Detect which cell encompasses the target text, then output its (X, Y) center coordinate. 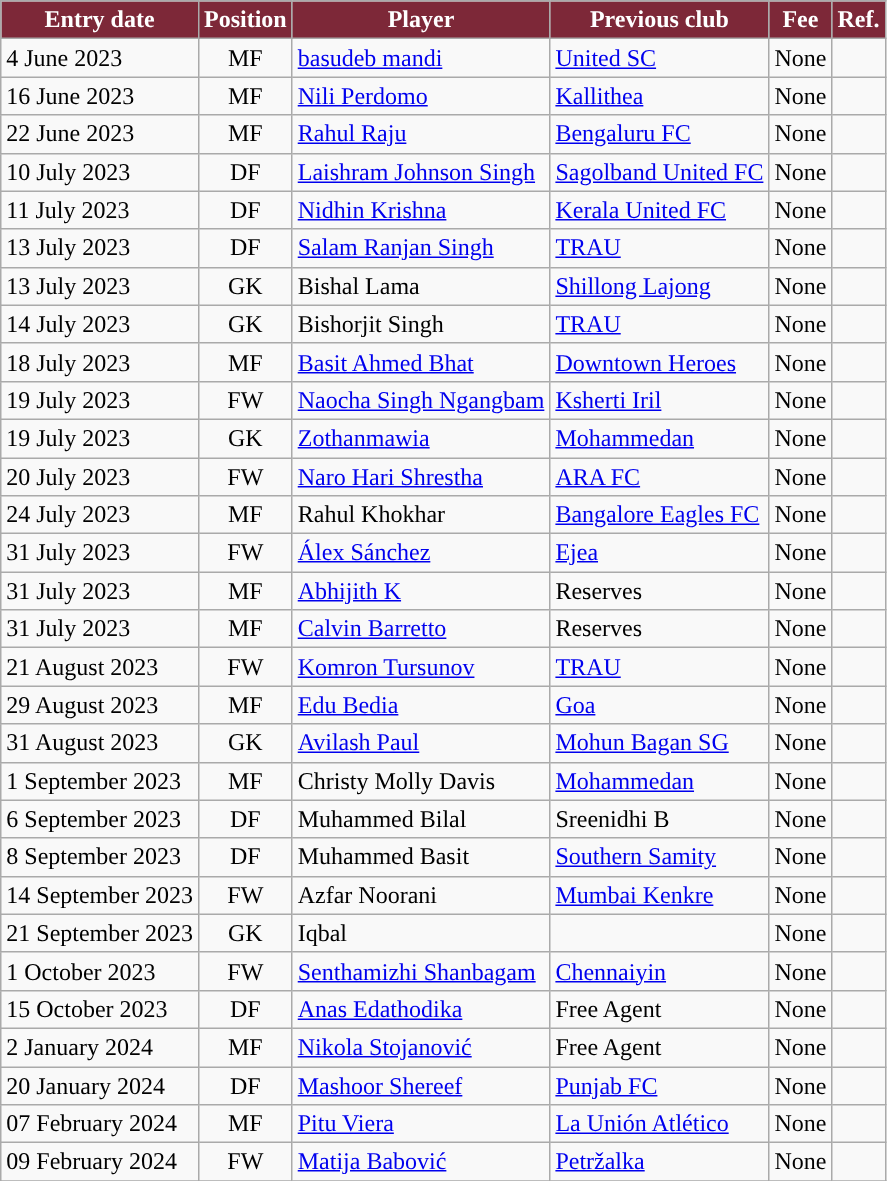
Mohun Bagan SG (660, 743)
ARA FC (660, 477)
20 January 2024 (100, 1085)
1 September 2023 (100, 781)
Zothanmawia (421, 438)
Nili Perdomo (421, 96)
Calvin Barretto (421, 629)
07 February 2024 (100, 1124)
basudeb mandi (421, 58)
Bishorjit Singh (421, 324)
18 July 2023 (100, 362)
Mumbai Kenkre (660, 895)
09 February 2024 (100, 1162)
24 July 2023 (100, 515)
1 October 2023 (100, 971)
Ejea (660, 553)
20 July 2023 (100, 477)
Previous club (660, 20)
Nikola Stojanović (421, 1047)
Southern Samity (660, 857)
Iqbal (421, 933)
Bengaluru FC (660, 134)
22 June 2023 (100, 134)
Anas Edathodika (421, 1009)
Azfar Noorani (421, 895)
Senthamizhi Shanbagam (421, 971)
Rahul Raju (421, 134)
Edu Bedia (421, 705)
Bangalore Eagles FC (660, 515)
14 September 2023 (100, 895)
Avilash Paul (421, 743)
4 June 2023 (100, 58)
Naro Hari Shrestha (421, 477)
11 July 2023 (100, 210)
Naocha Singh Ngangbam (421, 400)
Ksherti Iril (660, 400)
Ref. (858, 20)
Goa (660, 705)
Position (245, 20)
Laishram Johnson Singh (421, 172)
Mashoor Shereef (421, 1085)
16 June 2023 (100, 96)
United SC (660, 58)
Punjab FC (660, 1085)
29 August 2023 (100, 705)
Álex Sánchez (421, 553)
Sagolband United FC (660, 172)
Abhijith K (421, 591)
Pitu Viera (421, 1124)
31 August 2023 (100, 743)
Christy Molly Davis (421, 781)
15 October 2023 (100, 1009)
Rahul Khokhar (421, 515)
21 August 2023 (100, 667)
Chennaiyin (660, 971)
6 September 2023 (100, 819)
21 September 2023 (100, 933)
Kerala United FC (660, 210)
10 July 2023 (100, 172)
Kallithea (660, 96)
Petržalka (660, 1162)
Nidhin Krishna (421, 210)
2 January 2024 (100, 1047)
Muhammed Basit (421, 857)
Basit Ahmed Bhat (421, 362)
8 September 2023 (100, 857)
Salam Ranjan Singh (421, 248)
Muhammed Bilal (421, 819)
Entry date (100, 20)
Matija Babović (421, 1162)
Downtown Heroes (660, 362)
Komron Tursunov (421, 667)
Fee (800, 20)
Sreenidhi B (660, 819)
14 July 2023 (100, 324)
Bishal Lama (421, 286)
La Unión Atlético (660, 1124)
Player (421, 20)
Shillong Lajong (660, 286)
